Pinpoint the cell where the given text exists, returning its (X, Y) midpoint coordinate. 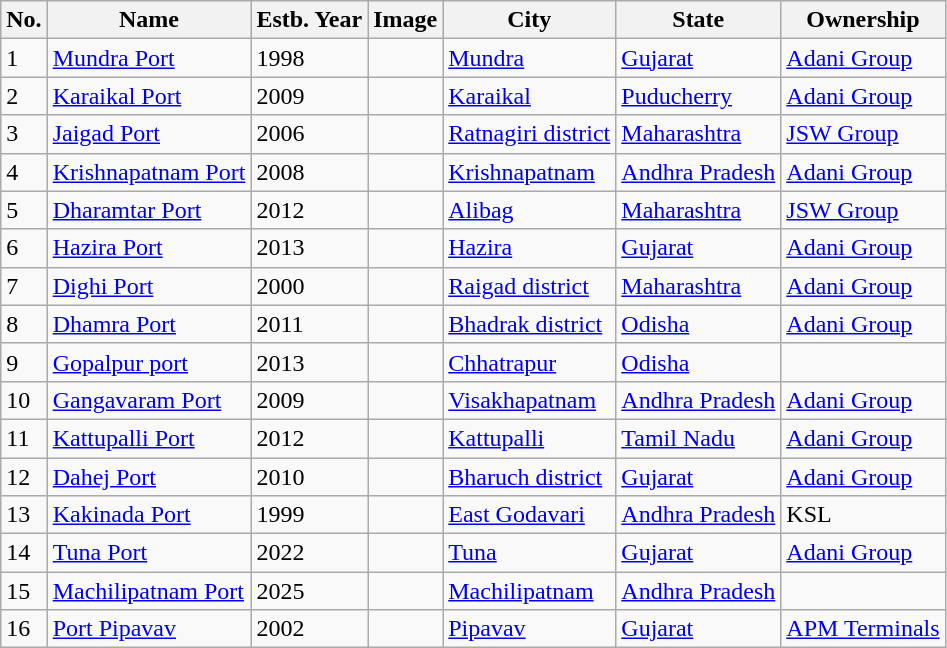
Karaikal (530, 96)
Chhatrapur (530, 362)
Kattupalli (530, 438)
2008 (310, 172)
Ratnagiri district (530, 134)
No. (24, 20)
2 (24, 96)
Hazira Port (149, 248)
2025 (310, 591)
Ownership (863, 20)
7 (24, 286)
Port Pipavav (149, 629)
1998 (310, 58)
2002 (310, 629)
Tamil Nadu (698, 438)
14 (24, 553)
2006 (310, 134)
Visakhapatnam (530, 400)
1 (24, 58)
Mundra Port (149, 58)
Estb. Year (310, 20)
Machilipatnam (530, 591)
Tuna (530, 553)
13 (24, 515)
Puducherry (698, 96)
12 (24, 477)
APM Terminals (863, 629)
East Godavari (530, 515)
Jaigad Port (149, 134)
2022 (310, 553)
Image (406, 20)
9 (24, 362)
Machilipatnam Port (149, 591)
Dahej Port (149, 477)
1999 (310, 515)
Kakinada Port (149, 515)
Dighi Port (149, 286)
16 (24, 629)
Bharuch district (530, 477)
2010 (310, 477)
11 (24, 438)
State (698, 20)
Kattupalli Port (149, 438)
2011 (310, 324)
Dharamtar Port (149, 210)
3 (24, 134)
Bhadrak district (530, 324)
Raigad district (530, 286)
Krishnapatnam Port (149, 172)
Hazira (530, 248)
Gopalpur port (149, 362)
Karaikal Port (149, 96)
Krishnapatnam (530, 172)
Tuna Port (149, 553)
2000 (310, 286)
Name (149, 20)
Gangavaram Port (149, 400)
15 (24, 591)
10 (24, 400)
4 (24, 172)
Dhamra Port (149, 324)
Alibag (530, 210)
Mundra (530, 58)
5 (24, 210)
City (530, 20)
6 (24, 248)
Pipavav (530, 629)
8 (24, 324)
KSL (863, 515)
